Return (x, y) of the center of cell containing provided text 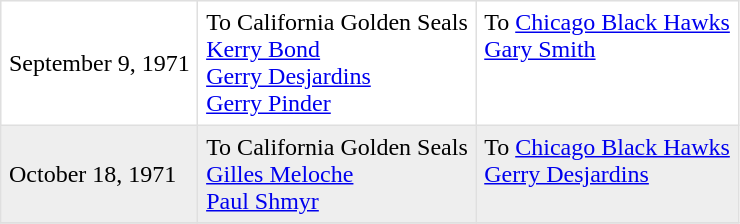
September 9, 1971 (100, 63)
To Chicago Black HawksGary Smith (607, 63)
To California Golden SealsKerry BondGerry DesjardinsGerry Pinder (337, 63)
To Chicago Black HawksGerry Desjardins (607, 174)
To California Golden SealsGilles MelochePaul Shmyr (337, 174)
October 18, 1971 (100, 174)
